Pinpoint the cell where the given text exists, returning its (x, y) midpoint coordinate. 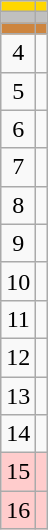
9 (18, 243)
15 (18, 472)
14 (18, 434)
8 (18, 205)
4 (18, 53)
11 (18, 319)
6 (18, 129)
12 (18, 357)
7 (18, 167)
5 (18, 91)
16 (18, 510)
10 (18, 281)
13 (18, 395)
